Return [X, Y] of the center of cell containing provided text 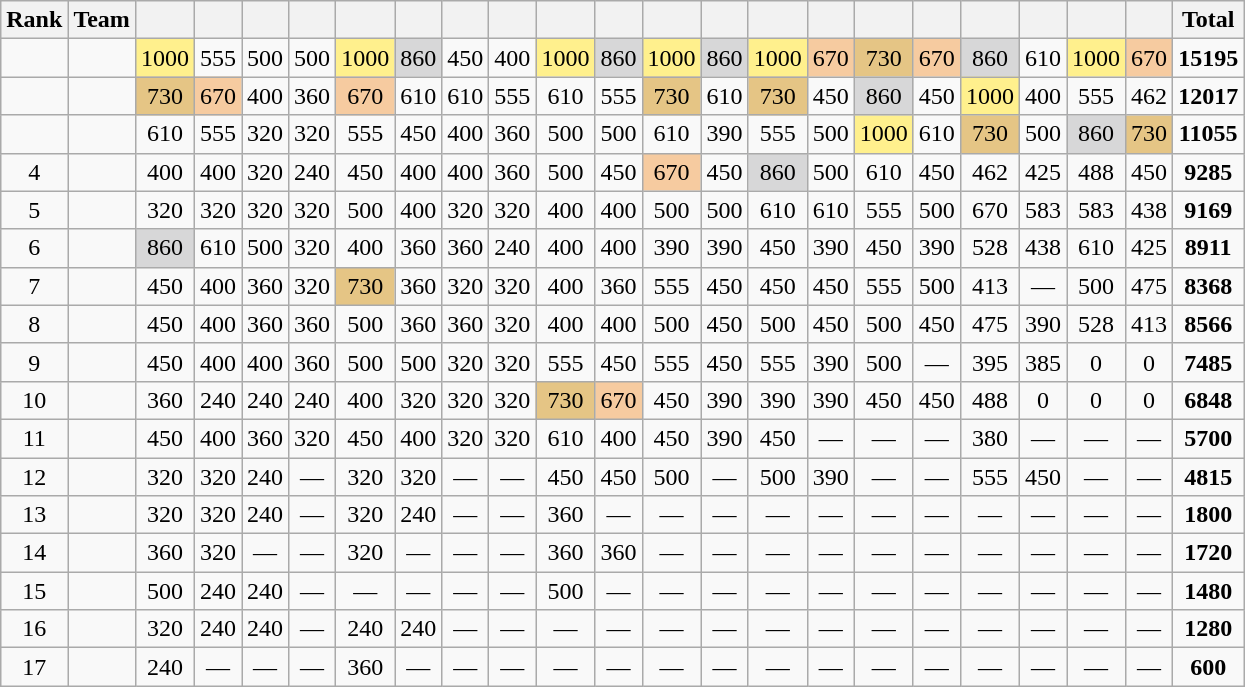
12 [34, 477]
600 [1208, 667]
1480 [1208, 591]
395 [990, 362]
1800 [1208, 515]
9169 [1208, 210]
8566 [1208, 324]
11055 [1208, 134]
4 [34, 172]
15 [34, 591]
1280 [1208, 629]
9 [34, 362]
11 [34, 438]
385 [1042, 362]
6848 [1208, 400]
6 [34, 248]
8 [34, 324]
9285 [1208, 172]
15195 [1208, 58]
1720 [1208, 553]
4815 [1208, 477]
Team [102, 20]
Total [1208, 20]
8368 [1208, 286]
8911 [1208, 248]
10 [34, 400]
7 [34, 286]
14 [34, 553]
12017 [1208, 96]
17 [34, 667]
5700 [1208, 438]
5 [34, 210]
16 [34, 629]
Rank [34, 20]
7485 [1208, 362]
13 [34, 515]
380 [990, 438]
